Return (x, y) of the center of cell containing provided text 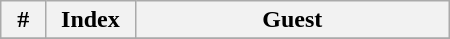
# (24, 20)
Guest (292, 20)
Index (91, 20)
